From the cell containing the given text, extract its center point as [X, Y] coordinate. 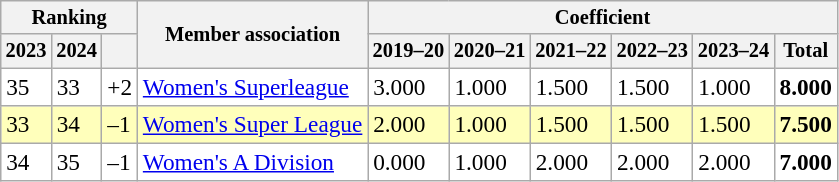
Ranking [70, 17]
2019–20 [408, 51]
2020–21 [490, 51]
7.000 [806, 162]
Women's A Division [252, 162]
Women's Superleague [252, 87]
Member association [252, 34]
0.000 [408, 162]
Coefficient [603, 17]
7.500 [806, 124]
2024 [76, 51]
2023–24 [734, 51]
Total [806, 51]
2022–23 [652, 51]
Women's Super League [252, 124]
2023 [26, 51]
3.000 [408, 87]
+2 [120, 87]
2021–22 [570, 51]
8.000 [806, 87]
